Output the [X, Y] coordinate of the center of the cell containing the given text.  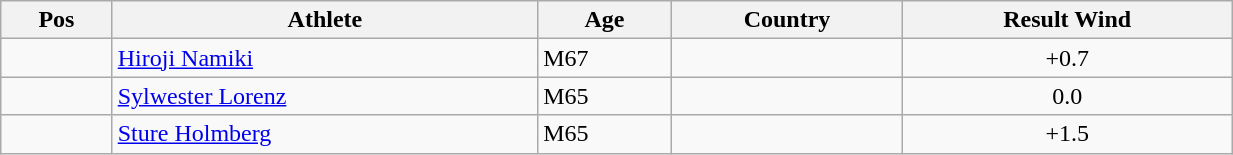
Sture Holmberg [324, 134]
Sylwester Lorenz [324, 96]
Result Wind [1068, 20]
Pos [56, 20]
0.0 [1068, 96]
+0.7 [1068, 58]
Hiroji Namiki [324, 58]
Age [605, 20]
Country [786, 20]
M67 [605, 58]
+1.5 [1068, 134]
Athlete [324, 20]
